For the text-containing cell, return its midpoint in [x, y] coordinate format. 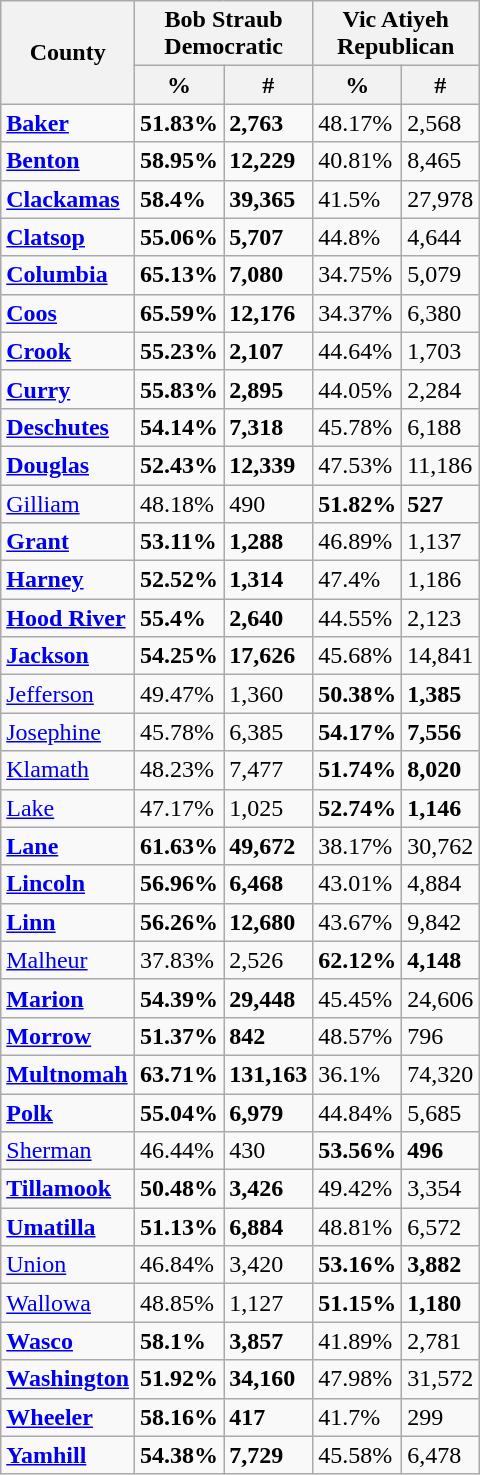
Polk [68, 1113]
3,420 [268, 1265]
6,385 [268, 732]
45.58% [358, 1455]
Deschutes [68, 427]
51.37% [180, 1036]
8,465 [440, 161]
4,884 [440, 884]
63.71% [180, 1074]
55.06% [180, 237]
Lane [68, 846]
Umatilla [68, 1227]
Tillamook [68, 1189]
Josephine [68, 732]
299 [440, 1417]
48.85% [180, 1303]
2,123 [440, 618]
490 [268, 503]
Wasco [68, 1341]
5,707 [268, 237]
1,127 [268, 1303]
53.11% [180, 542]
Wheeler [68, 1417]
61.63% [180, 846]
55.83% [180, 389]
6,468 [268, 884]
48.18% [180, 503]
3,882 [440, 1265]
65.13% [180, 275]
2,284 [440, 389]
Hood River [68, 618]
Curry [68, 389]
3,354 [440, 1189]
Clatsop [68, 237]
40.81% [358, 161]
Jefferson [68, 694]
58.1% [180, 1341]
2,640 [268, 618]
6,380 [440, 313]
6,478 [440, 1455]
1,186 [440, 580]
53.16% [358, 1265]
43.67% [358, 922]
Columbia [68, 275]
Lincoln [68, 884]
Yamhill [68, 1455]
50.38% [358, 694]
417 [268, 1417]
43.01% [358, 884]
51.83% [180, 123]
56.26% [180, 922]
1,703 [440, 351]
54.17% [358, 732]
Wallowa [68, 1303]
7,080 [268, 275]
Jackson [68, 656]
Marion [68, 998]
74,320 [440, 1074]
31,572 [440, 1379]
Clackamas [68, 199]
34,160 [268, 1379]
496 [440, 1151]
37.83% [180, 960]
Baker [68, 123]
52.74% [358, 808]
5,685 [440, 1113]
14,841 [440, 656]
Douglas [68, 465]
527 [440, 503]
51.13% [180, 1227]
54.38% [180, 1455]
6,188 [440, 427]
52.52% [180, 580]
Bob StraubDemocratic [224, 34]
430 [268, 1151]
Multnomah [68, 1074]
34.75% [358, 275]
2,763 [268, 123]
47.4% [358, 580]
7,556 [440, 732]
796 [440, 1036]
39,365 [268, 199]
3,857 [268, 1341]
4,148 [440, 960]
44.64% [358, 351]
Malheur [68, 960]
49,672 [268, 846]
Lake [68, 808]
County [68, 52]
65.59% [180, 313]
Union [68, 1265]
7,318 [268, 427]
2,895 [268, 389]
1,385 [440, 694]
49.42% [358, 1189]
58.16% [180, 1417]
6,884 [268, 1227]
842 [268, 1036]
30,762 [440, 846]
12,176 [268, 313]
12,680 [268, 922]
Benton [68, 161]
1,180 [440, 1303]
47.53% [358, 465]
3,426 [268, 1189]
56.96% [180, 884]
1,288 [268, 542]
54.39% [180, 998]
Crook [68, 351]
Harney [68, 580]
Klamath [68, 770]
34.37% [358, 313]
Vic AtiyehRepublican [396, 34]
24,606 [440, 998]
1,360 [268, 694]
52.43% [180, 465]
51.82% [358, 503]
Coos [68, 313]
131,163 [268, 1074]
6,572 [440, 1227]
38.17% [358, 846]
Sherman [68, 1151]
46.44% [180, 1151]
51.92% [180, 1379]
2,107 [268, 351]
45.68% [358, 656]
44.55% [358, 618]
44.8% [358, 237]
41.5% [358, 199]
1,314 [268, 580]
36.1% [358, 1074]
51.15% [358, 1303]
47.98% [358, 1379]
12,339 [268, 465]
5,079 [440, 275]
1,137 [440, 542]
44.05% [358, 389]
Gilliam [68, 503]
51.74% [358, 770]
Grant [68, 542]
9,842 [440, 922]
Morrow [68, 1036]
Washington [68, 1379]
6,979 [268, 1113]
2,781 [440, 1341]
49.47% [180, 694]
48.57% [358, 1036]
50.48% [180, 1189]
62.12% [358, 960]
47.17% [180, 808]
46.89% [358, 542]
54.14% [180, 427]
12,229 [268, 161]
8,020 [440, 770]
7,729 [268, 1455]
17,626 [268, 656]
53.56% [358, 1151]
58.95% [180, 161]
54.25% [180, 656]
11,186 [440, 465]
27,978 [440, 199]
Linn [68, 922]
48.81% [358, 1227]
41.89% [358, 1341]
29,448 [268, 998]
55.4% [180, 618]
48.17% [358, 123]
1,146 [440, 808]
48.23% [180, 770]
44.84% [358, 1113]
55.23% [180, 351]
46.84% [180, 1265]
7,477 [268, 770]
45.45% [358, 998]
1,025 [268, 808]
58.4% [180, 199]
2,568 [440, 123]
4,644 [440, 237]
55.04% [180, 1113]
41.7% [358, 1417]
2,526 [268, 960]
